Determine the (x, y) coordinate at the center of the cell enclosing the given text.  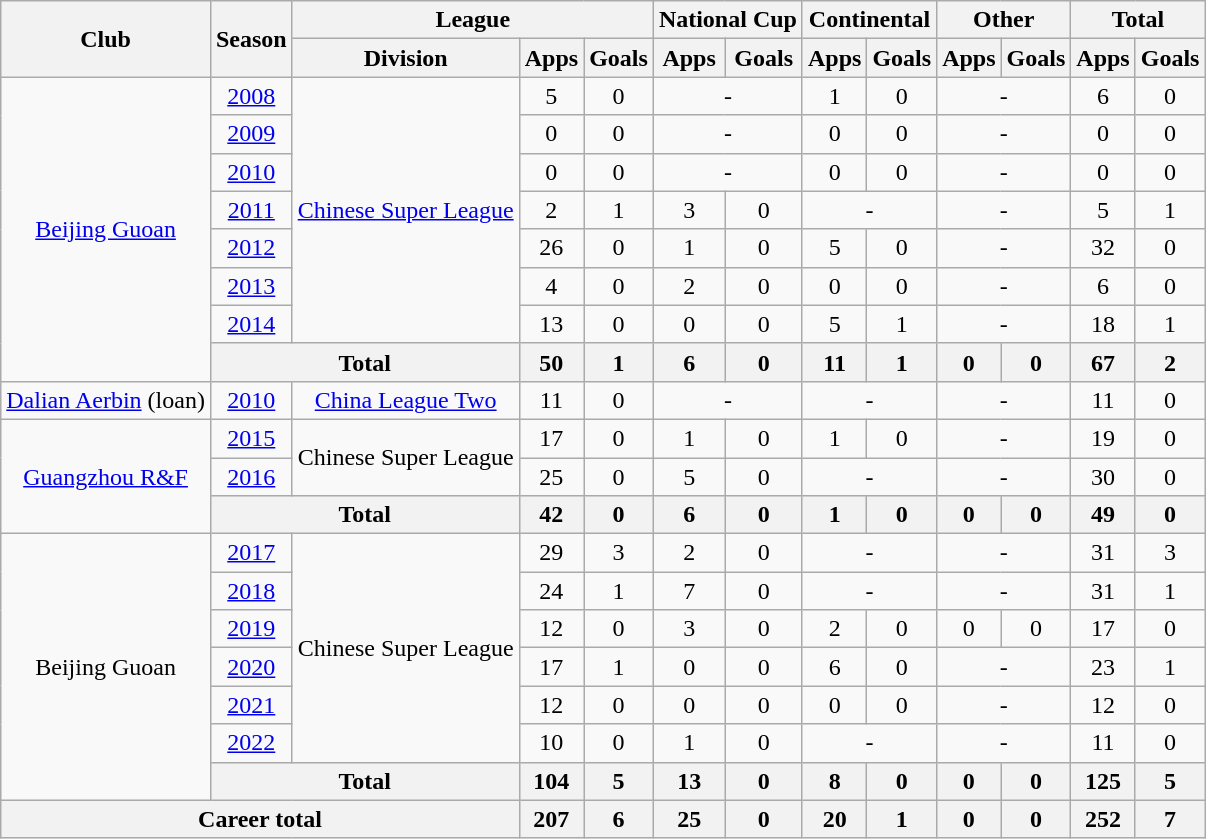
30 (1103, 477)
2021 (251, 705)
19 (1103, 438)
2011 (251, 210)
4 (551, 286)
24 (551, 591)
2015 (251, 438)
18 (1103, 324)
Career total (260, 819)
42 (551, 515)
Other (1004, 20)
Guangzhou R&F (106, 476)
2013 (251, 286)
China League Two (406, 400)
2008 (251, 96)
26 (551, 248)
10 (551, 743)
Club (106, 39)
2018 (251, 591)
49 (1103, 515)
Season (251, 39)
23 (1103, 667)
8 (834, 781)
2014 (251, 324)
Continental (869, 20)
League (472, 20)
252 (1103, 819)
2016 (251, 477)
National Cup (728, 20)
67 (1103, 362)
2020 (251, 667)
50 (551, 362)
2019 (251, 629)
125 (1103, 781)
Dalian Aerbin (loan) (106, 400)
Division (406, 58)
207 (551, 819)
2017 (251, 553)
20 (834, 819)
29 (551, 553)
2009 (251, 134)
32 (1103, 248)
2012 (251, 248)
2022 (251, 743)
104 (551, 781)
